Detect which cell encompasses the target text, then output its (X, Y) center coordinate. 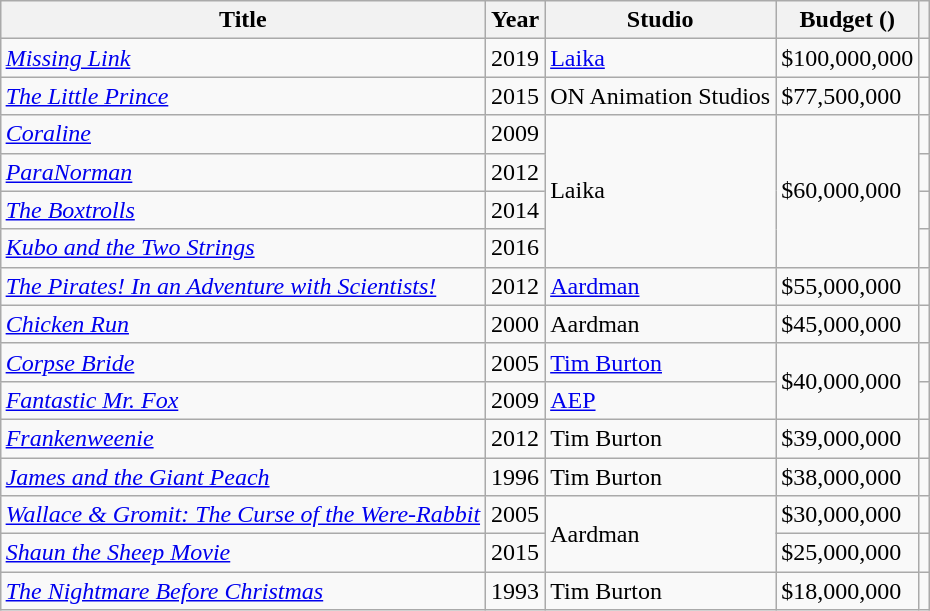
$45,000,000 (848, 324)
1996 (516, 477)
Title (242, 20)
2014 (516, 210)
$38,000,000 (848, 477)
$77,500,000 (848, 96)
The Boxtrolls (242, 210)
Missing Link (242, 58)
Wallace & Gromit: The Curse of the Were-Rabbit (242, 515)
The Pirates! In an Adventure with Scientists! (242, 286)
$18,000,000 (848, 591)
Chicken Run (242, 324)
1993 (516, 591)
Frankenweenie (242, 438)
Kubo and the Two Strings (242, 248)
Budget () (848, 20)
Corpse Bride (242, 362)
Shaun the Sheep Movie (242, 553)
Fantastic Mr. Fox (242, 400)
$39,000,000 (848, 438)
Year (516, 20)
2000 (516, 324)
$40,000,000 (848, 381)
The Little Prince (242, 96)
$30,000,000 (848, 515)
ParaNorman (242, 172)
Studio (660, 20)
$55,000,000 (848, 286)
James and the Giant Peach (242, 477)
$100,000,000 (848, 58)
$25,000,000 (848, 553)
$60,000,000 (848, 191)
Coraline (242, 134)
2016 (516, 248)
The Nightmare Before Christmas (242, 591)
2019 (516, 58)
AEP (660, 400)
ON Animation Studios (660, 96)
